Identify which cell holds the provided text, then report its (X, Y) central coordinate. 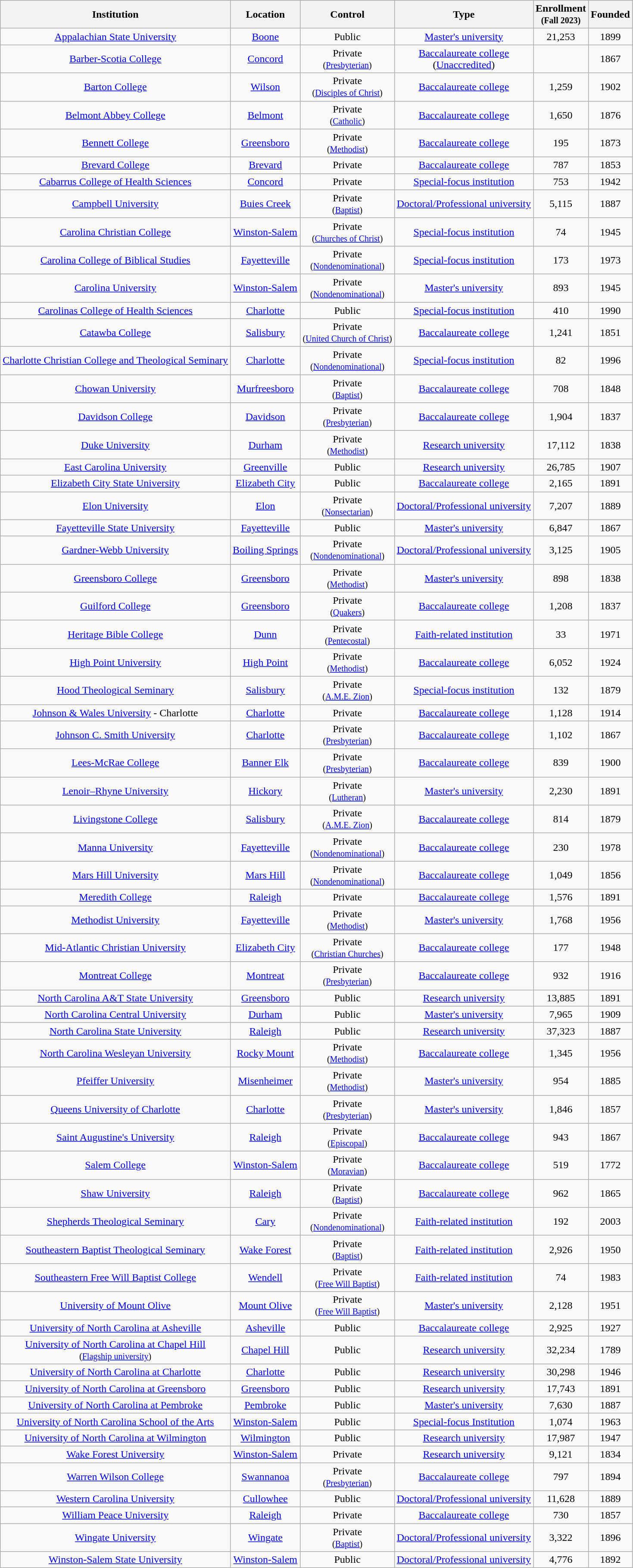
Wake Forest (265, 1250)
Wendell (265, 1277)
173 (561, 260)
17,112 (561, 445)
1885 (611, 1081)
Chapel Hill (265, 1350)
2003 (611, 1221)
High Point (265, 662)
3,125 (561, 550)
21,253 (561, 37)
1951 (611, 1306)
Hickory (265, 791)
5,115 (561, 204)
192 (561, 1221)
Private(Pentecostal) (347, 634)
1856 (611, 875)
Wilmington (265, 1438)
University of Mount Olive (115, 1306)
1905 (611, 550)
9,121 (561, 1454)
North Carolina Wesleyan University (115, 1053)
Montreat (265, 975)
132 (561, 690)
Southeastern Baptist Theological Seminary (115, 1250)
Cullowhee (265, 1499)
Mid-Atlantic Christian University (115, 948)
17,987 (561, 1438)
University of North Carolina School of the Arts (115, 1421)
Heritage Bible College (115, 634)
1971 (611, 634)
1900 (611, 763)
Private(Christian Churches) (347, 948)
1,208 (561, 606)
1950 (611, 1250)
Chowan University (115, 389)
1978 (611, 847)
1942 (611, 182)
Location (265, 15)
North Carolina Central University (115, 1014)
1916 (611, 975)
2,926 (561, 1250)
32,234 (561, 1350)
Baccalaureate college(Unaccredited) (464, 59)
Queens University of Charlotte (115, 1109)
1927 (611, 1328)
954 (561, 1081)
Wake Forest University (115, 1454)
Private(Catholic) (347, 115)
High Point University (115, 662)
1789 (611, 1350)
University of North Carolina at Chapel Hill(Flagship university) (115, 1350)
Barton College (115, 87)
Institution (115, 15)
University of North Carolina at Pembroke (115, 1405)
Special-focus Institution (464, 1421)
North Carolina A&T State University (115, 998)
Pfeiffer University (115, 1081)
1865 (611, 1194)
Belmont (265, 115)
177 (561, 948)
Private(Episcopal) (347, 1138)
William Peace University (115, 1515)
Carolina Christian College (115, 232)
Guilford College (115, 606)
893 (561, 288)
1909 (611, 1014)
1,345 (561, 1053)
East Carolina University (115, 467)
1973 (611, 260)
1892 (611, 1560)
Methodist University (115, 919)
1,074 (561, 1421)
Campbell University (115, 204)
North Carolina State University (115, 1031)
1896 (611, 1538)
6,847 (561, 528)
1924 (611, 662)
943 (561, 1138)
Private(Nonsectarian) (347, 505)
Belmont Abbey College (115, 115)
Elon (265, 505)
1,904 (561, 417)
33 (561, 634)
Catawba College (115, 333)
Rocky Mount (265, 1053)
Shepherds Theological Seminary (115, 1221)
1,576 (561, 897)
797 (561, 1477)
Wingate University (115, 1538)
Salem College (115, 1165)
1894 (611, 1477)
Western Carolina University (115, 1499)
Dunn (265, 634)
753 (561, 182)
2,128 (561, 1306)
Fayetteville State University (115, 528)
Private(United Church of Christ) (347, 333)
7,630 (561, 1405)
1,768 (561, 919)
1,259 (561, 87)
2,165 (561, 483)
Winston-Salem State University (115, 1560)
Duke University (115, 445)
Pembroke (265, 1405)
Enrollment(Fall 2023) (561, 15)
Founded (611, 15)
1947 (611, 1438)
1851 (611, 333)
Murfreesboro (265, 389)
1,049 (561, 875)
1946 (611, 1372)
1834 (611, 1454)
230 (561, 847)
1,650 (561, 115)
Wilson (265, 87)
Greensboro College (115, 578)
3,322 (561, 1538)
11,628 (561, 1499)
Wingate (265, 1538)
1853 (611, 165)
30,298 (561, 1372)
Meredith College (115, 897)
University of North Carolina at Charlotte (115, 1372)
26,785 (561, 467)
Warren Wilson College (115, 1477)
Shaw University (115, 1194)
Private(Churches of Christ) (347, 232)
Buies Creek (265, 204)
University of North Carolina at Wilmington (115, 1438)
Appalachian State University (115, 37)
195 (561, 143)
1876 (611, 115)
Mars Hill (265, 875)
1,102 (561, 735)
1907 (611, 467)
Private(Quakers) (347, 606)
1990 (611, 310)
Greenville (265, 467)
Livingstone College (115, 819)
82 (561, 361)
37,323 (561, 1031)
Boiling Springs (265, 550)
1899 (611, 37)
Elizabeth City State University (115, 483)
1983 (611, 1277)
Hood Theological Seminary (115, 690)
Brevard College (115, 165)
962 (561, 1194)
Mars Hill University (115, 875)
1848 (611, 389)
1948 (611, 948)
1914 (611, 713)
Type (464, 15)
Montreat College (115, 975)
Southeastern Free Will Baptist College (115, 1277)
1772 (611, 1165)
Control (347, 15)
Brevard (265, 165)
787 (561, 165)
Charlotte Christian College and Theological Seminary (115, 361)
Gardner-Webb University (115, 550)
Carolina University (115, 288)
University of North Carolina at Greensboro (115, 1389)
Boone (265, 37)
1963 (611, 1421)
4,776 (561, 1560)
Cary (265, 1221)
Carolina College of Biblical Studies (115, 260)
1873 (611, 143)
708 (561, 389)
1996 (611, 361)
7,207 (561, 505)
17,743 (561, 1389)
University of North Carolina at Asheville (115, 1328)
6,052 (561, 662)
410 (561, 310)
Lees-McRae College (115, 763)
Johnson C. Smith University (115, 735)
1,846 (561, 1109)
1,128 (561, 713)
898 (561, 578)
Elon University (115, 505)
Mount Olive (265, 1306)
Banner Elk (265, 763)
Carolinas College of Health Sciences (115, 310)
Cabarrus College of Health Sciences (115, 182)
13,885 (561, 998)
Swannanoa (265, 1477)
Misenheimer (265, 1081)
Barber-Scotia College (115, 59)
2,230 (561, 791)
Private(Disciples of Christ) (347, 87)
Private(Lutheran) (347, 791)
Saint Augustine's University (115, 1138)
1,241 (561, 333)
Bennett College (115, 143)
Asheville (265, 1328)
Private(Moravian) (347, 1165)
2,925 (561, 1328)
Manna University (115, 847)
932 (561, 975)
839 (561, 763)
519 (561, 1165)
Davidson College (115, 417)
Davidson (265, 417)
Lenoir–Rhyne University (115, 791)
730 (561, 1515)
1902 (611, 87)
7,965 (561, 1014)
Johnson & Wales University - Charlotte (115, 713)
814 (561, 819)
